From the cell containing the given text, extract its center point as [x, y] coordinate. 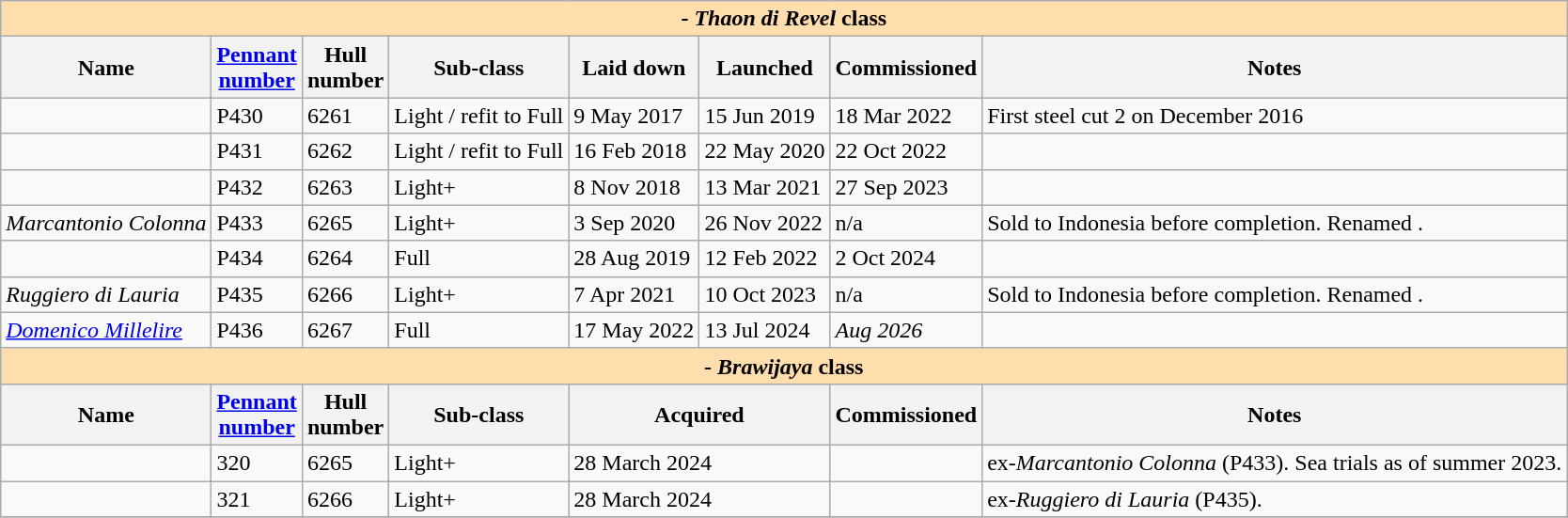
P432 [257, 187]
Launched [765, 68]
10 Oct 2023 [765, 294]
18 Mar 2022 [906, 116]
ex-Marcantonio Colonna (P433). Sea trials as of summer 2023. [1275, 463]
P430 [257, 116]
P434 [257, 259]
6267 [345, 330]
13 Jul 2024 [765, 330]
321 [257, 499]
6263 [345, 187]
P436 [257, 330]
Laid down [634, 68]
6262 [345, 151]
27 Sep 2023 [906, 187]
6264 [345, 259]
17 May 2022 [634, 330]
First steel cut 2 on December 2016 [1275, 116]
Marcantonio Colonna [106, 223]
Aug 2026 [906, 330]
ex-Ruggiero di Lauria (P435). [1275, 499]
P431 [257, 151]
Domenico Millelire [106, 330]
28 Aug 2019 [634, 259]
22 Oct 2022 [906, 151]
7 Apr 2021 [634, 294]
8 Nov 2018 [634, 187]
Acquired [699, 414]
P433 [257, 223]
16 Feb 2018 [634, 151]
12 Feb 2022 [765, 259]
26 Nov 2022 [765, 223]
6261 [345, 116]
3 Sep 2020 [634, 223]
320 [257, 463]
9 May 2017 [634, 116]
Ruggiero di Lauria [106, 294]
- Brawijaya class [784, 366]
22 May 2020 [765, 151]
- Thaon di Revel class [784, 19]
13 Mar 2021 [765, 187]
15 Jun 2019 [765, 116]
2 Oct 2024 [906, 259]
P435 [257, 294]
